Search for the cell housing the specified text and yield its (X, Y) center coordinate. 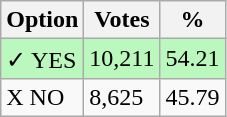
Votes (122, 20)
10,211 (122, 59)
8,625 (122, 97)
✓ YES (42, 59)
Option (42, 20)
45.79 (192, 97)
X NO (42, 97)
54.21 (192, 59)
% (192, 20)
